Identify which cell holds the provided text, then report its [x, y] central coordinate. 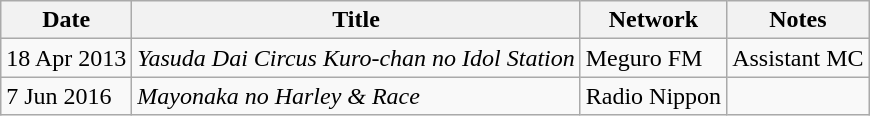
Meguro FM [653, 58]
7 Jun 2016 [66, 96]
Date [66, 20]
Network [653, 20]
Mayonaka no Harley & Race [356, 96]
Assistant MC [798, 58]
Notes [798, 20]
Yasuda Dai Circus Kuro-chan no Idol Station [356, 58]
Title [356, 20]
18 Apr 2013 [66, 58]
Radio Nippon [653, 96]
